Return (X, Y) of the center of cell containing provided text 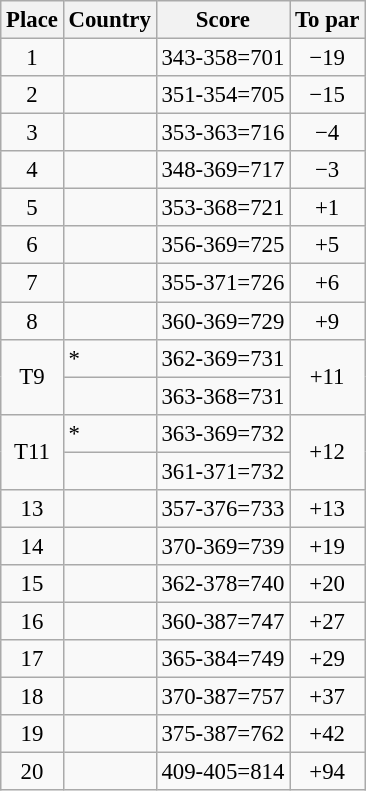
+6 (328, 283)
15 (32, 584)
+5 (328, 245)
+20 (328, 584)
17 (32, 659)
+12 (328, 452)
355-371=726 (223, 283)
+29 (328, 659)
+37 (328, 697)
360-387=747 (223, 621)
4 (32, 170)
−19 (328, 58)
+27 (328, 621)
+13 (328, 509)
343-358=701 (223, 58)
−15 (328, 95)
To par (328, 20)
370-387=757 (223, 697)
353-368=721 (223, 208)
18 (32, 697)
353-363=716 (223, 133)
363-369=732 (223, 433)
362-369=731 (223, 358)
Place (32, 20)
7 (32, 283)
−4 (328, 133)
Score (223, 20)
20 (32, 772)
375-387=762 (223, 734)
+19 (328, 546)
356-369=725 (223, 245)
370-369=739 (223, 546)
365-384=749 (223, 659)
5 (32, 208)
6 (32, 245)
T11 (32, 452)
357-376=733 (223, 509)
1 (32, 58)
360-369=729 (223, 321)
T9 (32, 376)
+9 (328, 321)
2 (32, 95)
3 (32, 133)
+11 (328, 376)
14 (32, 546)
19 (32, 734)
Country (110, 20)
351-354=705 (223, 95)
363-368=731 (223, 396)
348-369=717 (223, 170)
13 (32, 509)
8 (32, 321)
361-371=732 (223, 471)
+94 (328, 772)
+42 (328, 734)
−3 (328, 170)
16 (32, 621)
+1 (328, 208)
362-378=740 (223, 584)
409-405=814 (223, 772)
